Find where the given text appears and provide that cell's center as [X, Y] coordinate. 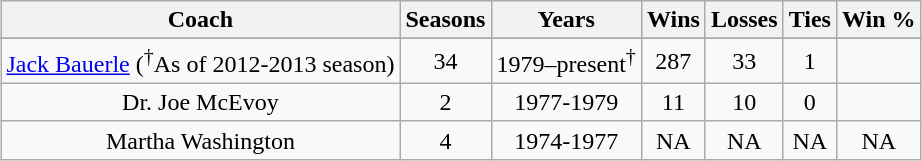
1979–present† [566, 62]
1977-1979 [566, 102]
4 [446, 140]
287 [673, 62]
2 [446, 102]
1974-1977 [566, 140]
Seasons [446, 20]
Jack Bauerle (†As of 2012-2013 season) [200, 62]
Martha Washington [200, 140]
Ties [810, 20]
Years [566, 20]
Win % [878, 20]
1 [810, 62]
Dr. Joe McEvoy [200, 102]
33 [744, 62]
34 [446, 62]
0 [810, 102]
Coach [200, 20]
10 [744, 102]
Losses [744, 20]
11 [673, 102]
Wins [673, 20]
